Pinpoint the cell where the given text exists, returning its (X, Y) midpoint coordinate. 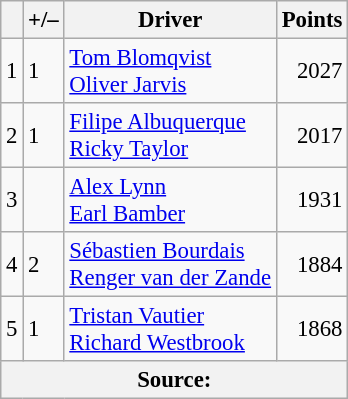
3 (12, 200)
2017 (312, 136)
Driver (170, 20)
+/– (44, 20)
Sébastien Bourdais Renger van der Zande (170, 264)
Points (312, 20)
1931 (312, 200)
1868 (312, 330)
2027 (312, 72)
4 (12, 264)
Tom Blomqvist Oliver Jarvis (170, 72)
Filipe Albuquerque Ricky Taylor (170, 136)
Alex Lynn Earl Bamber (170, 200)
1884 (312, 264)
5 (12, 330)
Tristan Vautier Richard Westbrook (170, 330)
